From the cell containing the given text, extract its center point as [x, y] coordinate. 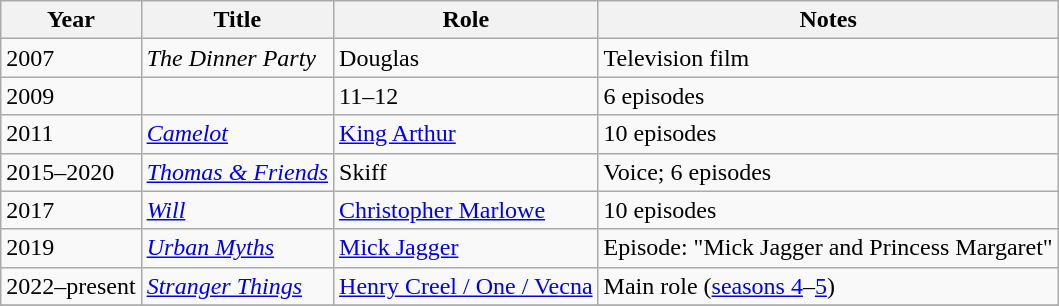
Camelot [237, 134]
Will [237, 210]
Mick Jagger [466, 248]
Year [71, 20]
2015–2020 [71, 172]
Role [466, 20]
Title [237, 20]
6 episodes [828, 96]
2009 [71, 96]
Main role (seasons 4–5) [828, 286]
Television film [828, 58]
Voice; 6 episodes [828, 172]
Christopher Marlowe [466, 210]
2022–present [71, 286]
2007 [71, 58]
Henry Creel / One / Vecna [466, 286]
11–12 [466, 96]
2017 [71, 210]
2019 [71, 248]
King Arthur [466, 134]
Skiff [466, 172]
The Dinner Party [237, 58]
Episode: "Mick Jagger and Princess Margaret" [828, 248]
Stranger Things [237, 286]
Douglas [466, 58]
Notes [828, 20]
2011 [71, 134]
Thomas & Friends [237, 172]
Urban Myths [237, 248]
